Identify which cell holds the provided text, then report its (X, Y) central coordinate. 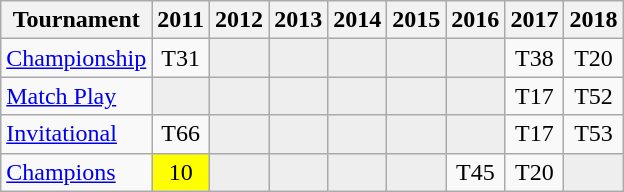
2015 (416, 20)
2012 (240, 20)
T66 (181, 134)
2018 (594, 20)
Champions (76, 172)
T45 (476, 172)
T31 (181, 58)
10 (181, 172)
Championship (76, 58)
T38 (534, 58)
Match Play (76, 96)
T53 (594, 134)
2011 (181, 20)
2016 (476, 20)
Tournament (76, 20)
2014 (358, 20)
Invitational (76, 134)
2017 (534, 20)
2013 (298, 20)
T52 (594, 96)
